Provide the [x, y] coordinate of the cell's center where the given text is located.  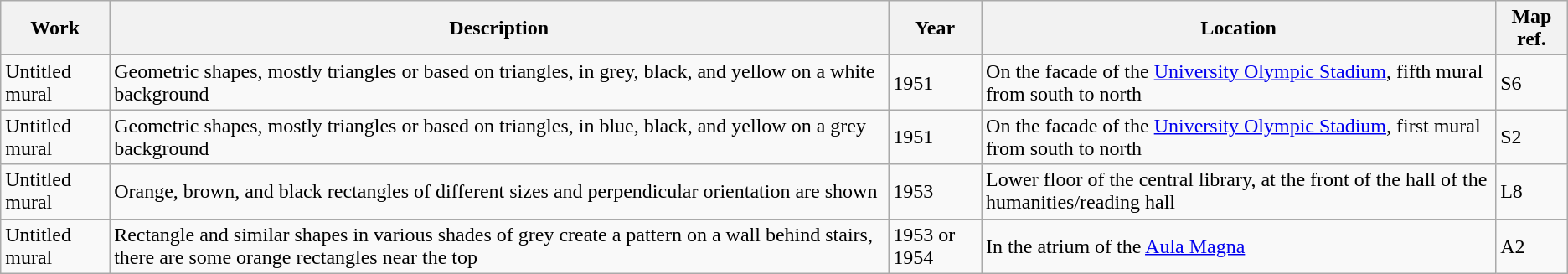
A2 [1532, 246]
Map ref. [1532, 28]
Work [55, 28]
Location [1239, 28]
Year [935, 28]
On the facade of the University Olympic Stadium, fifth mural from south to north [1239, 82]
1953 [935, 191]
1953 or 1954 [935, 246]
S6 [1532, 82]
Geometric shapes, mostly triangles or based on triangles, in grey, black, and yellow on a white background [499, 82]
Lower floor of the central library, at the front of the hall of the humanities/reading hall [1239, 191]
In the atrium of the Aula Magna [1239, 246]
Orange, brown, and black rectangles of different sizes and perpendicular orientation are shown [499, 191]
Geometric shapes, mostly triangles or based on triangles, in blue, black, and yellow on a grey background [499, 137]
Rectangle and similar shapes in various shades of grey create a pattern on a wall behind stairs, there are some orange rectangles near the top [499, 246]
S2 [1532, 137]
Description [499, 28]
L8 [1532, 191]
On the facade of the University Olympic Stadium, first mural from south to north [1239, 137]
